Detect which cell encompasses the target text, then output its [X, Y] center coordinate. 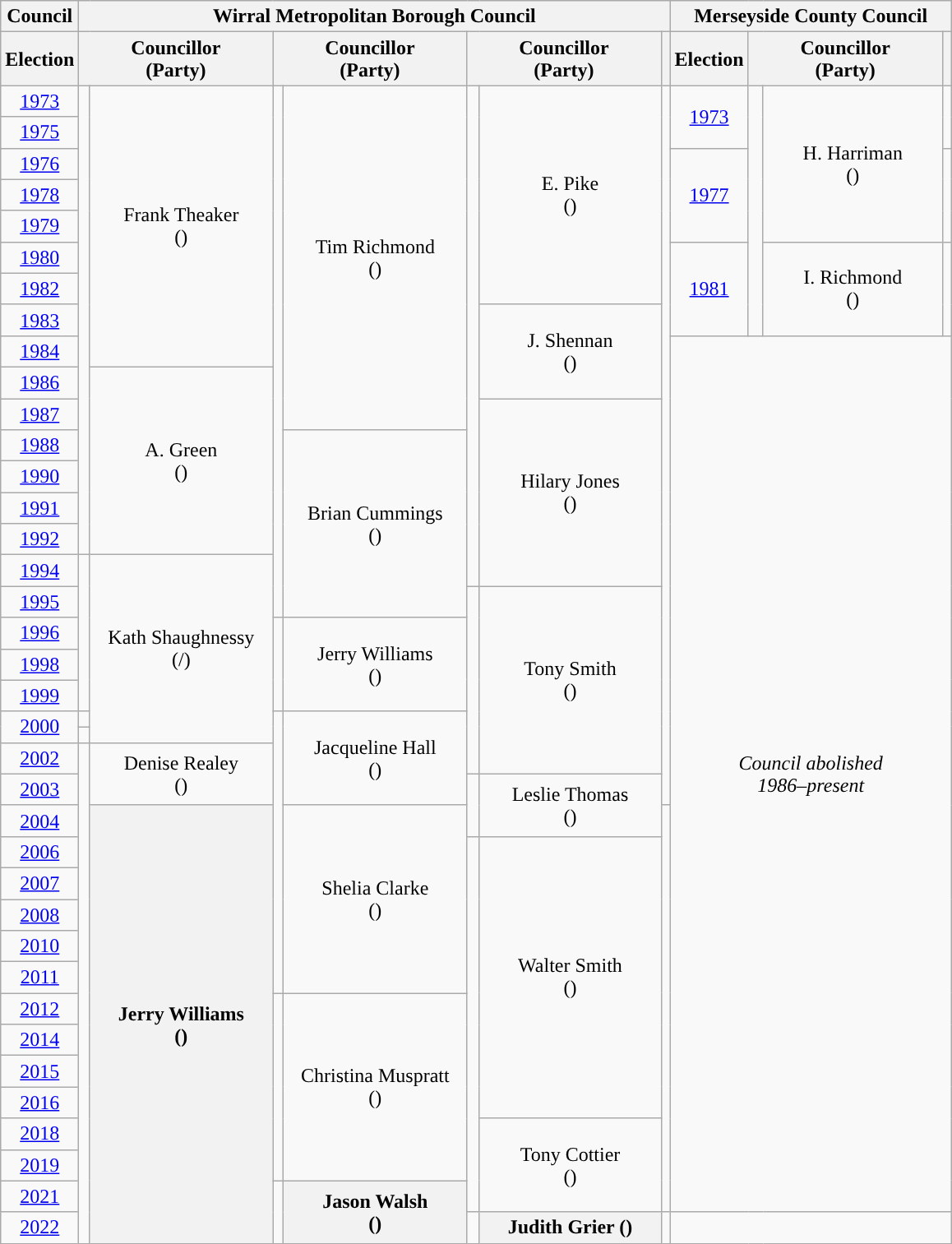
1981 [709, 289]
1991 [39, 508]
1976 [39, 164]
1994 [39, 571]
Leslie Thomas() [571, 805]
2015 [39, 1071]
2012 [39, 1009]
1990 [39, 477]
2022 [39, 1228]
Jason Walsh() [375, 1212]
Council abolished1986–present [811, 774]
1983 [39, 320]
Tony Cottier() [571, 1165]
Frank Theaker() [181, 227]
2004 [39, 821]
2006 [39, 852]
Hilary Jones() [571, 492]
Tim Richmond() [375, 258]
Christina Muspratt() [375, 1087]
1996 [39, 633]
1999 [39, 696]
1988 [39, 446]
1986 [39, 382]
1980 [39, 257]
Council [39, 16]
2019 [39, 1165]
1982 [39, 289]
Jacqueline Hall() [375, 758]
1984 [39, 351]
1995 [39, 602]
2010 [39, 946]
1978 [39, 195]
2008 [39, 915]
Kath Shaughnessy(/) [181, 649]
J. Shennan() [571, 351]
Merseyside County Council [811, 16]
Wirral Metropolitan Borough Council [375, 16]
2011 [39, 978]
2021 [39, 1196]
Brian Cummings() [375, 524]
1977 [709, 195]
2018 [39, 1134]
I. Richmond() [853, 289]
1998 [39, 664]
Walter Smith() [571, 977]
2003 [39, 789]
2002 [39, 758]
1975 [39, 132]
Denise Realey() [181, 774]
2000 [39, 727]
2016 [39, 1103]
Tony Smith() [571, 680]
2007 [39, 883]
H. Harriman() [853, 164]
1992 [39, 539]
A. Green() [181, 460]
1987 [39, 414]
E. Pike() [571, 195]
1979 [39, 226]
2014 [39, 1040]
Judith Grier () [571, 1228]
Shelia Clarke() [375, 899]
